Locate the cell with the specified text and output its (X, Y) center coordinate. 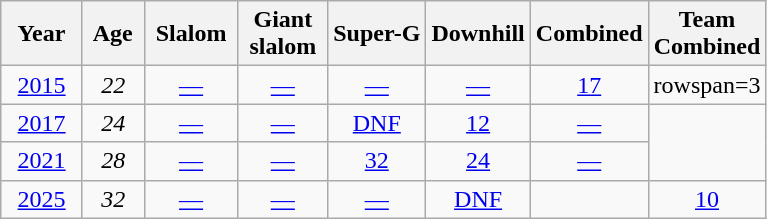
Age (113, 34)
Super-G (377, 34)
2025 (42, 199)
28 (113, 161)
2017 (42, 123)
Giant slalom (283, 34)
2021 (42, 161)
Downhill (478, 34)
rowspan=3 (707, 85)
Combined (589, 34)
10 (707, 199)
Year (42, 34)
TeamCombined (707, 34)
22 (113, 85)
Slalom (191, 34)
17 (589, 85)
2015 (42, 85)
12 (478, 123)
